Find where the given text appears and provide that cell's center as [x, y] coordinate. 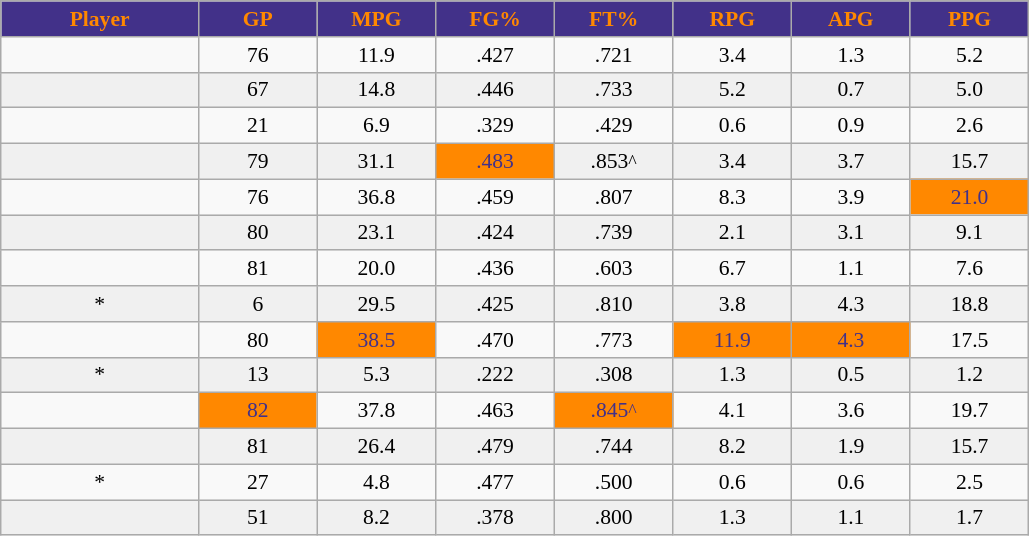
14.8 [376, 90]
MPG [376, 19]
3.6 [852, 411]
4.8 [376, 482]
2.1 [732, 233]
8.3 [732, 197]
.446 [496, 90]
0.7 [852, 90]
19.7 [970, 411]
.733 [614, 90]
36.8 [376, 197]
5.0 [970, 90]
4.1 [732, 411]
Player [100, 19]
6.9 [376, 126]
.424 [496, 233]
51 [258, 518]
3.9 [852, 197]
.739 [614, 233]
FG% [496, 19]
82 [258, 411]
17.5 [970, 340]
29.5 [376, 304]
1.7 [970, 518]
9.1 [970, 233]
3.7 [852, 162]
27 [258, 482]
1.9 [852, 447]
GP [258, 19]
20.0 [376, 269]
.222 [496, 375]
31.1 [376, 162]
.308 [614, 375]
18.8 [970, 304]
.483 [496, 162]
3.8 [732, 304]
13 [258, 375]
0.5 [852, 375]
1.2 [970, 375]
79 [258, 162]
.425 [496, 304]
.479 [496, 447]
APG [852, 19]
3.1 [852, 233]
FT% [614, 19]
23.1 [376, 233]
.459 [496, 197]
.853^ [614, 162]
.463 [496, 411]
.436 [496, 269]
38.5 [376, 340]
.807 [614, 197]
.800 [614, 518]
37.8 [376, 411]
.744 [614, 447]
6 [258, 304]
7.6 [970, 269]
.427 [496, 55]
.477 [496, 482]
5.3 [376, 375]
26.4 [376, 447]
6.7 [732, 269]
.845^ [614, 411]
PPG [970, 19]
.603 [614, 269]
21.0 [970, 197]
.470 [496, 340]
.721 [614, 55]
.500 [614, 482]
67 [258, 90]
RPG [732, 19]
.378 [496, 518]
2.5 [970, 482]
2.6 [970, 126]
.329 [496, 126]
.810 [614, 304]
.429 [614, 126]
21 [258, 126]
.773 [614, 340]
0.9 [852, 126]
